From the cell containing the given text, extract its center point as (x, y) coordinate. 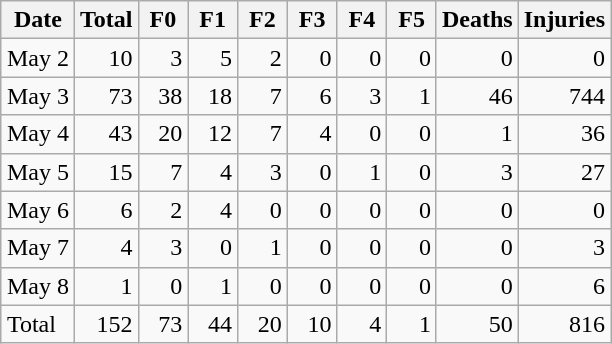
F1 (213, 20)
27 (564, 172)
May 6 (38, 210)
May 4 (38, 134)
May 3 (38, 96)
44 (213, 324)
May 8 (38, 286)
F3 (312, 20)
46 (477, 96)
18 (213, 96)
816 (564, 324)
F5 (412, 20)
Injuries (564, 20)
5 (213, 58)
May 5 (38, 172)
152 (106, 324)
38 (163, 96)
50 (477, 324)
744 (564, 96)
Date (38, 20)
15 (106, 172)
Deaths (477, 20)
F0 (163, 20)
36 (564, 134)
43 (106, 134)
May 2 (38, 58)
F2 (262, 20)
12 (213, 134)
F4 (362, 20)
May 7 (38, 248)
